Scan for the cell matching the given text and deliver its [X, Y] coordinate at center. 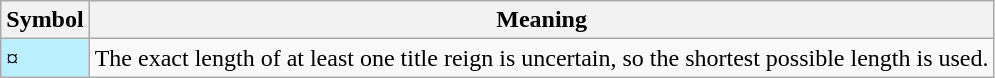
The exact length of at least one title reign is uncertain, so the shortest possible length is used. [542, 58]
Meaning [542, 20]
¤ [45, 58]
Symbol [45, 20]
